Detect which cell encompasses the target text, then output its [x, y] center coordinate. 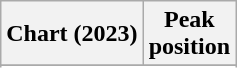
Chart (2023) [72, 34]
Peakposition [189, 34]
